Locate the cell with the specified text and output its [x, y] center coordinate. 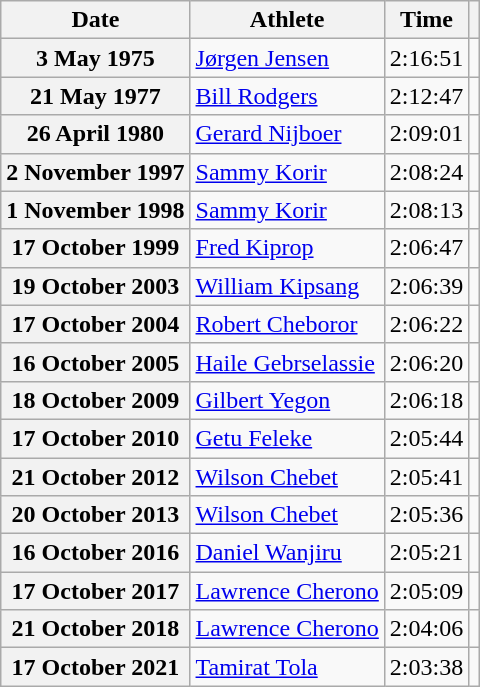
Time [426, 20]
17 October 1999 [96, 248]
2:06:47 [426, 248]
Gerard Nijboer [287, 134]
Getu Feleke [287, 438]
Gilbert Yegon [287, 400]
2:05:09 [426, 591]
18 October 2009 [96, 400]
2:05:36 [426, 515]
Jørgen Jensen [287, 58]
2:04:06 [426, 629]
2:03:38 [426, 667]
16 October 2005 [96, 362]
2:05:21 [426, 553]
Tamirat Tola [287, 667]
17 October 2017 [96, 591]
Robert Cheboror [287, 324]
Haile Gebrselassie [287, 362]
2:06:39 [426, 286]
2:06:18 [426, 400]
17 October 2021 [96, 667]
21 October 2018 [96, 629]
2:12:47 [426, 96]
2:05:41 [426, 477]
16 October 2016 [96, 553]
3 May 1975 [96, 58]
2:06:20 [426, 362]
2:08:13 [426, 210]
Athlete [287, 20]
William Kipsang [287, 286]
20 October 2013 [96, 515]
Date [96, 20]
21 May 1977 [96, 96]
17 October 2010 [96, 438]
19 October 2003 [96, 286]
Fred Kiprop [287, 248]
2 November 1997 [96, 172]
1 November 1998 [96, 210]
2:16:51 [426, 58]
2:09:01 [426, 134]
2:06:22 [426, 324]
17 October 2004 [96, 324]
21 October 2012 [96, 477]
Daniel Wanjiru [287, 553]
Bill Rodgers [287, 96]
2:08:24 [426, 172]
2:05:44 [426, 438]
26 April 1980 [96, 134]
